Detect which cell encompasses the target text, then output its (X, Y) center coordinate. 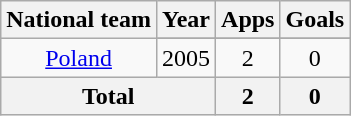
Poland (79, 58)
Total (108, 96)
Goals (315, 20)
Apps (248, 20)
2005 (186, 58)
National team (79, 20)
Year (186, 20)
